From the cell containing the given text, extract its center point as (x, y) coordinate. 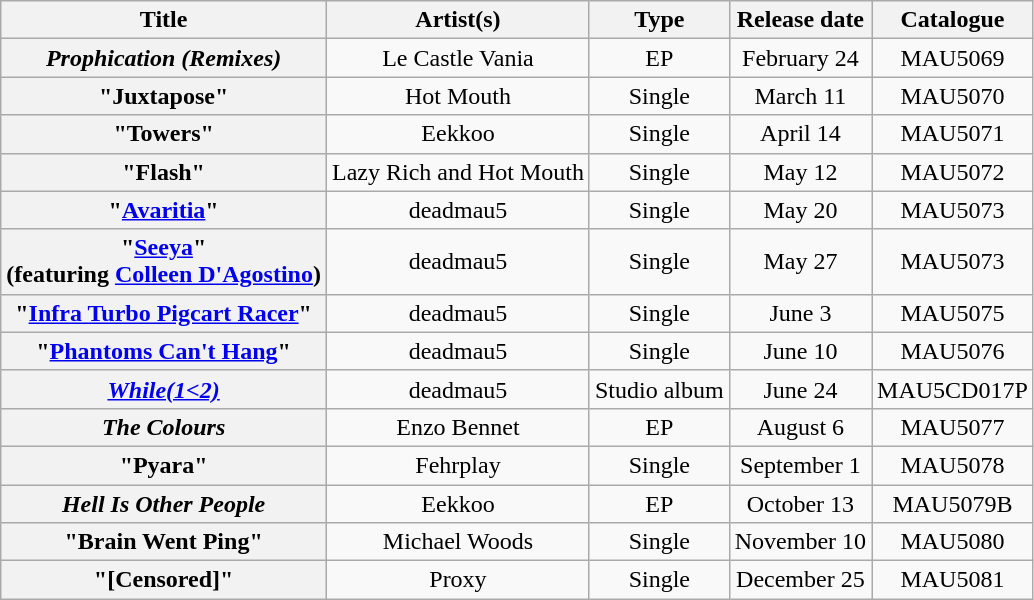
"Seeya" (featuring Colleen D'Agostino) (164, 262)
While(1<2) (164, 389)
"Juxtapose" (164, 96)
MAU5070 (953, 96)
May 27 (800, 262)
Enzo Bennet (458, 427)
MAU5079B (953, 503)
"Brain Went Ping" (164, 542)
December 25 (800, 580)
Michael Woods (458, 542)
Studio album (659, 389)
MAU5071 (953, 134)
May 12 (800, 172)
"Towers" (164, 134)
Le Castle Vania (458, 58)
MAU5076 (953, 351)
October 13 (800, 503)
Artist(s) (458, 20)
March 11 (800, 96)
MAU5081 (953, 580)
The Colours (164, 427)
Title (164, 20)
Hell Is Other People (164, 503)
November 10 (800, 542)
MAU5075 (953, 313)
"[Censored]" (164, 580)
"Flash" (164, 172)
May 20 (800, 210)
"Pyara" (164, 465)
Catalogue (953, 20)
Type (659, 20)
Lazy Rich and Hot Mouth (458, 172)
Fehrplay (458, 465)
"Phantoms Can't Hang" (164, 351)
MAU5069 (953, 58)
MAU5080 (953, 542)
June 10 (800, 351)
MAU5077 (953, 427)
September 1 (800, 465)
MAU5CD017P (953, 389)
Prophication (Remixes) (164, 58)
"Avaritia" (164, 210)
Hot Mouth (458, 96)
Proxy (458, 580)
MAU5072 (953, 172)
Release date (800, 20)
April 14 (800, 134)
August 6 (800, 427)
June 24 (800, 389)
"Infra Turbo Pigcart Racer" (164, 313)
MAU5078 (953, 465)
February 24 (800, 58)
June 3 (800, 313)
